Provide the (X, Y) coordinate of the cell's center where the given text is located.  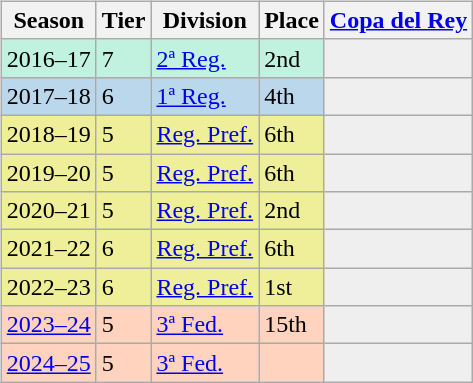
2021–22 (48, 249)
Place (292, 20)
2018–19 (48, 134)
Division (205, 20)
2017–18 (48, 96)
15th (292, 325)
2023–24 (48, 325)
Copa del Rey (398, 20)
2016–17 (48, 58)
1st (292, 287)
Tier (124, 20)
2024–25 (48, 363)
4th (292, 96)
2019–20 (48, 173)
Season (48, 20)
2020–21 (48, 211)
1ª Reg. (205, 96)
7 (124, 58)
2ª Reg. (205, 58)
2022–23 (48, 287)
